Identify which cell holds the provided text, then report its [X, Y] central coordinate. 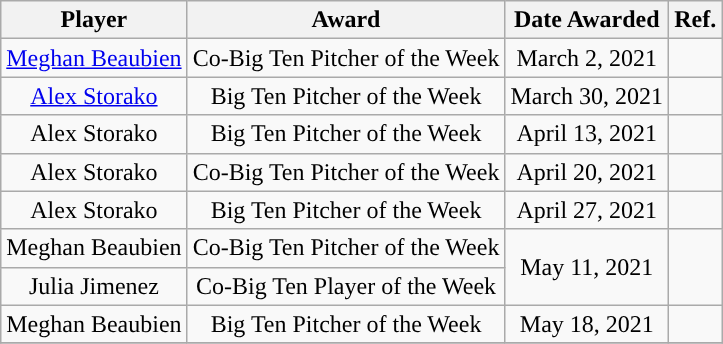
May 11, 2021 [587, 267]
March 30, 2021 [587, 96]
Player [94, 20]
Award [346, 20]
April 20, 2021 [587, 172]
Ref. [696, 20]
Julia Jimenez [94, 286]
Co-Big Ten Player of the Week [346, 286]
Date Awarded [587, 20]
April 27, 2021 [587, 210]
April 13, 2021 [587, 134]
May 18, 2021 [587, 324]
March 2, 2021 [587, 58]
